Identify which cell holds the provided text, then report its (X, Y) central coordinate. 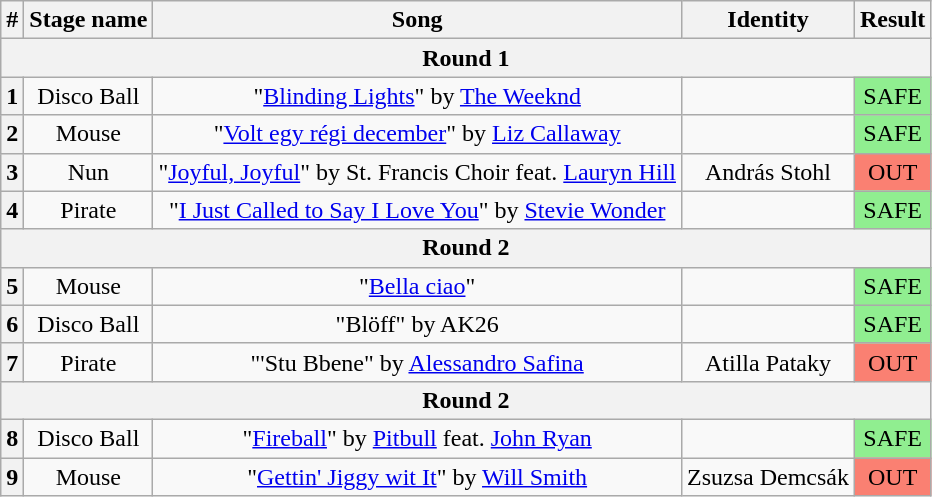
"Bella ciao" (418, 286)
"Joyful, Joyful" by St. Francis Choir feat. Lauryn Hill (418, 172)
7 (12, 362)
"I Just Called to Say I Love You" by Stevie Wonder (418, 210)
5 (12, 286)
Stage name (88, 20)
8 (12, 438)
3 (12, 172)
András Stohl (768, 172)
# (12, 20)
Zsuzsa Demcsák (768, 477)
Result (892, 20)
Atilla Pataky (768, 362)
"Blinding Lights" by The Weeknd (418, 96)
Nun (88, 172)
Round 1 (466, 58)
6 (12, 324)
4 (12, 210)
Song (418, 20)
"Volt egy régi december" by Liz Callaway (418, 134)
9 (12, 477)
"Blöff" by AK26 (418, 324)
"Gettin' Jiggy wit It" by Will Smith (418, 477)
Identity (768, 20)
"Fireball" by Pitbull feat. John Ryan (418, 438)
1 (12, 96)
"'Stu Bbene" by Alessandro Safina (418, 362)
2 (12, 134)
